Extract the (x, y) coordinate from the center of the cell holding the provided text.  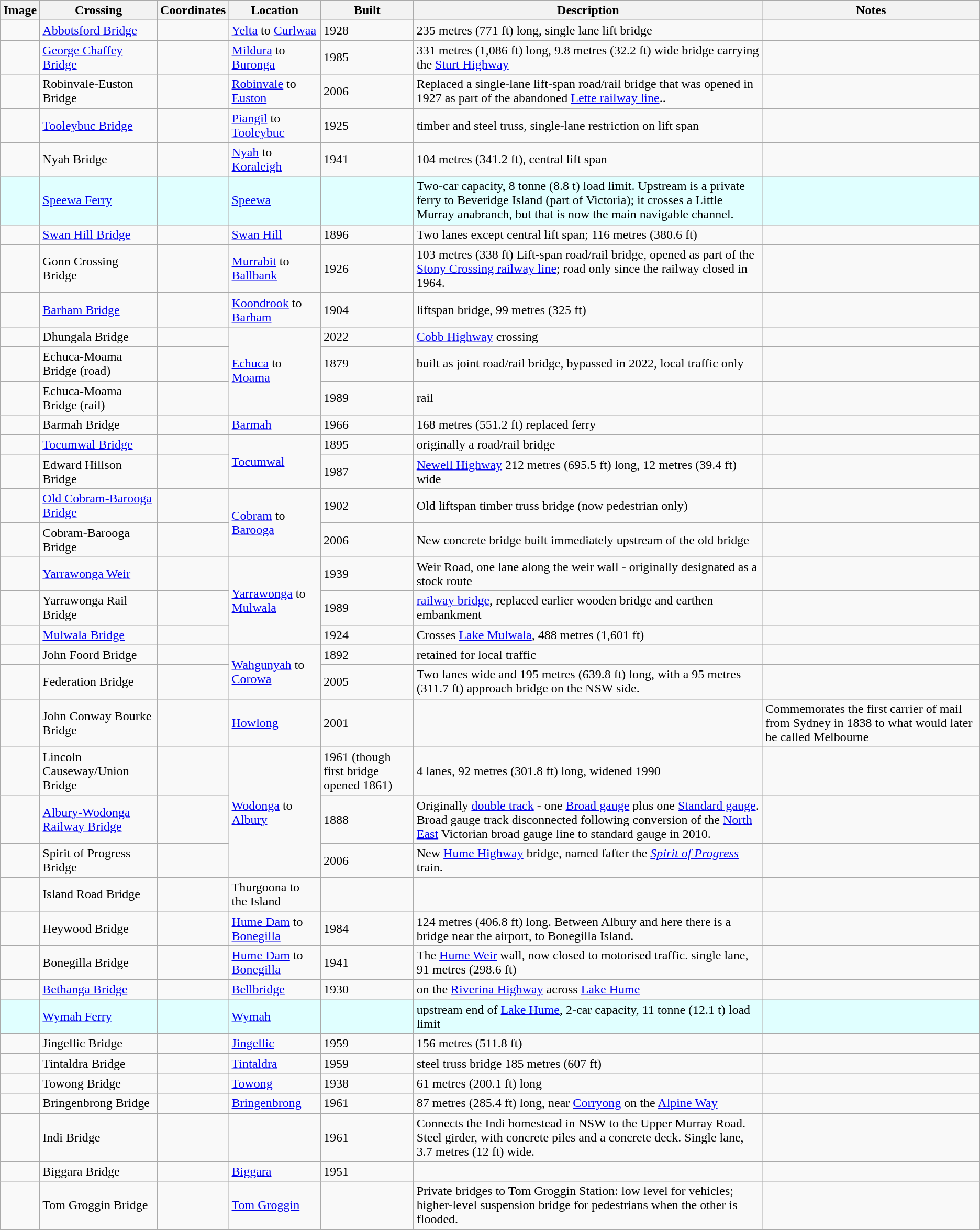
Bringenbrong Bridge (98, 1103)
George Chaffey Bridge (98, 58)
87 metres (285.4 ft) long, near Corryong on the Alpine Way (588, 1103)
Wodonga to Albury (274, 812)
1926 (367, 269)
Biggara (274, 1171)
Weir Road, one lane along the weir wall - originally designated as a stock route (588, 574)
Piangil to Tooleybuc (274, 126)
Speewa (274, 200)
Bethanga Bridge (98, 990)
Edward Hillson Bridge (98, 472)
1902 (367, 506)
1879 (367, 363)
The Hume Weir wall, now closed to motorised traffic. single lane, 91 metres (298.6 ft) (588, 963)
Echuca-Moama Bridge (road) (98, 363)
Indi Bridge (98, 1137)
Wymah Ferry (98, 1016)
1925 (367, 126)
Barmah (274, 425)
Wahgunyah to Corowa (274, 672)
Federation Bridge (98, 681)
2005 (367, 681)
1904 (367, 310)
Towong (274, 1083)
Dhungala Bridge (98, 337)
Lincoln Causeway/Union Bridge (98, 771)
Notes (871, 10)
1961 (though first bridge opened 1861) (367, 771)
1924 (367, 635)
Barham Bridge (98, 310)
Heywood Bridge (98, 929)
Coordinates (193, 10)
built as joint road/rail bridge, bypassed in 2022, local traffic only (588, 363)
railway bridge, replaced earlier wooden bridge and earthen embankment (588, 608)
104 metres (341.2 ft), central lift span (588, 159)
Mulwala Bridge (98, 635)
1966 (367, 425)
Mildura to Buronga (274, 58)
Private bridges to Tom Groggin Station: low level for vehicles; higher-level suspension bridge for pedestrians when the other is flooded. (588, 1205)
1951 (367, 1171)
235 metres (771 ft) long, single lane lift bridge (588, 30)
Tintaldra (274, 1064)
Crossing (98, 10)
Commemorates the first carrier of mail from Sydney in 1838 to what would later be called Melbourne (871, 723)
New concrete bridge built immediately upstream of the old bridge (588, 540)
Bonegilla Bridge (98, 963)
Albury-Wodonga Railway Bridge (98, 819)
Tom Groggin Bridge (98, 1205)
1928 (367, 30)
Yelta to Curlwaa (274, 30)
Robinvale-Euston Bridge (98, 91)
Crosses Lake Mulwala, 488 metres (1,601 ft) (588, 635)
Swan Hill (274, 234)
Cobram-Barooga Bridge (98, 540)
103 metres (338 ft) Lift-span road/rail bridge, opened as part of the Stony Crossing railway line; road only since the railway closed in 1964. (588, 269)
Nyah to Koraleigh (274, 159)
4 lanes, 92 metres (301.8 ft) long, widened 1990 (588, 771)
1939 (367, 574)
Biggara Bridge (98, 1171)
Thurgoona to the Island (274, 894)
61 metres (200.1 ft) long (588, 1083)
Murrabit to Ballbank (274, 269)
Towong Bridge (98, 1083)
New Hume Highway bridge, named fafter the Spirit of Progress train. (588, 860)
2022 (367, 337)
Wymah (274, 1016)
1930 (367, 990)
Description (588, 10)
156 metres (511.8 ft) (588, 1044)
Yarrawonga Weir (98, 574)
1896 (367, 234)
Location (274, 10)
liftspan bridge, 99 metres (325 ft) (588, 310)
Yarrawonga Rail Bridge (98, 608)
331 metres (1,086 ft) long, 9.8 metres (32.2 ft) wide bridge carrying the Sturt Highway (588, 58)
Tocumwal (274, 462)
Robinvale to Euston (274, 91)
168 metres (551.2 ft) replaced ferry (588, 425)
Echuca to Moama (274, 371)
Tooleybuc Bridge (98, 126)
Replaced a single-lane lift-span road/rail bridge that was opened in 1927 as part of the abandoned Lette railway line.. (588, 91)
124 metres (406.8 ft) long. Between Albury and here there is a bridge near the airport, to Bonegilla Island. (588, 929)
on the Riverina Highway across Lake Hume (588, 990)
Koondrook to Barham (274, 310)
Spirit of Progress Bridge (98, 860)
Speewa Ferry (98, 200)
John Conway Bourke Bridge (98, 723)
Jingellic (274, 1044)
steel truss bridge 185 metres (607 ft) (588, 1064)
timber and steel truss, single-lane restriction on lift span (588, 126)
1892 (367, 655)
Tintaldra Bridge (98, 1064)
Island Road Bridge (98, 894)
upstream end of Lake Hume, 2-car capacity, 11 tonne (12.1 t) load limit (588, 1016)
Cobb Highway crossing (588, 337)
retained for local traffic (588, 655)
Abbotsford Bridge (98, 30)
rail (588, 398)
Barmah Bridge (98, 425)
Gonn Crossing Bridge (98, 269)
Two lanes wide and 195 metres (639.8 ft) long, with a 95 metres (311.7 ft) approach bridge on the NSW side. (588, 681)
Bringenbrong (274, 1103)
Bellbridge (274, 990)
Cobram to Barooga (274, 523)
Swan Hill Bridge (98, 234)
Two lanes except central lift span; 116 metres (380.6 ft) (588, 234)
originally a road/rail bridge (588, 445)
Yarrawonga to Mulwala (274, 601)
Old Cobram-Barooga Bridge (98, 506)
Built (367, 10)
Old liftspan timber truss bridge (now pedestrian only) (588, 506)
Newell Highway 212 metres (695.5 ft) long, 12 metres (39.4 ft) wide (588, 472)
Howlong (274, 723)
Jingellic Bridge (98, 1044)
2001 (367, 723)
John Foord Bridge (98, 655)
1895 (367, 445)
1984 (367, 929)
Tom Groggin (274, 1205)
Nyah Bridge (98, 159)
Echuca-Moama Bridge (rail) (98, 398)
1987 (367, 472)
Tocumwal Bridge (98, 445)
1938 (367, 1083)
1985 (367, 58)
1888 (367, 819)
Image (20, 10)
